Return [x, y] of the center of cell containing provided text 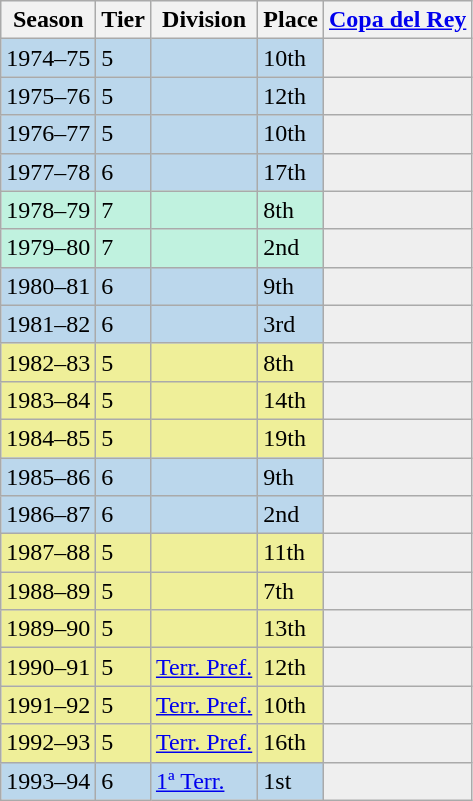
19th [291, 438]
1977–78 [48, 172]
1ª Terr. [204, 781]
1974–75 [48, 58]
1988–89 [48, 591]
Tier [124, 20]
Place [291, 20]
1990–91 [48, 667]
1981–82 [48, 324]
Season [48, 20]
1986–87 [48, 515]
1987–88 [48, 553]
1980–81 [48, 286]
14th [291, 400]
1992–93 [48, 743]
13th [291, 629]
1993–94 [48, 781]
16th [291, 743]
1989–90 [48, 629]
17th [291, 172]
1982–83 [48, 362]
1984–85 [48, 438]
1975–76 [48, 96]
7th [291, 591]
1976–77 [48, 134]
Copa del Rey [397, 20]
1983–84 [48, 400]
11th [291, 553]
1st [291, 781]
1991–92 [48, 705]
1985–86 [48, 477]
3rd [291, 324]
Division [204, 20]
1979–80 [48, 248]
1978–79 [48, 210]
